Search for the cell housing the specified text and yield its [x, y] center coordinate. 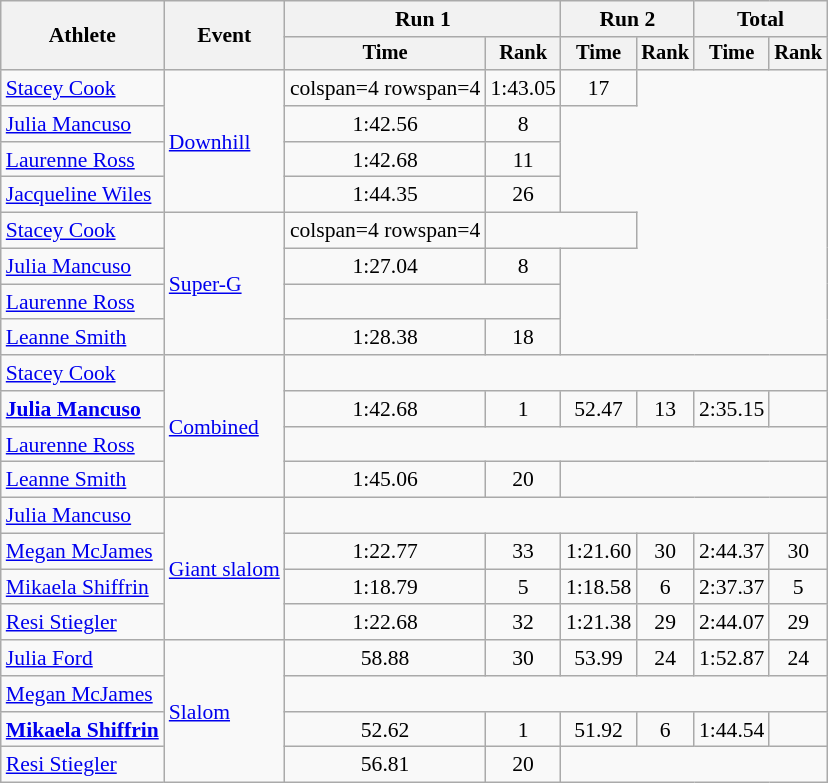
33 [522, 552]
58.88 [386, 658]
2:44.07 [732, 623]
51.92 [598, 730]
53.99 [598, 658]
11 [522, 160]
Julia Ford [82, 658]
Downhill [224, 141]
2:37.37 [732, 587]
1:45.06 [386, 480]
Super-G [224, 284]
52.47 [598, 409]
1:43.05 [522, 88]
Run 1 [423, 19]
1:44.54 [732, 730]
2:35.15 [732, 409]
1:22.68 [386, 623]
17 [598, 88]
Slalom [224, 711]
56.81 [386, 765]
13 [665, 409]
32 [522, 623]
Giant slalom [224, 569]
18 [522, 338]
1:28.38 [386, 338]
1:21.60 [598, 552]
1:27.04 [386, 267]
1:22.77 [386, 552]
Athlete [82, 36]
1:18.79 [386, 587]
Jacqueline Wiles [82, 195]
Total [760, 19]
Event [224, 36]
1:52.87 [732, 658]
1:44.35 [386, 195]
26 [522, 195]
Combined [224, 426]
2:44.37 [732, 552]
1:42.56 [386, 124]
Run 2 [628, 19]
52.62 [386, 730]
1:21.38 [598, 623]
1:18.58 [598, 587]
